Scan for the cell matching the given text and deliver its [x, y] coordinate at center. 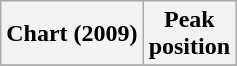
Peakposition [189, 34]
Chart (2009) [72, 34]
